From the cell containing the given text, extract its center point as [X, Y] coordinate. 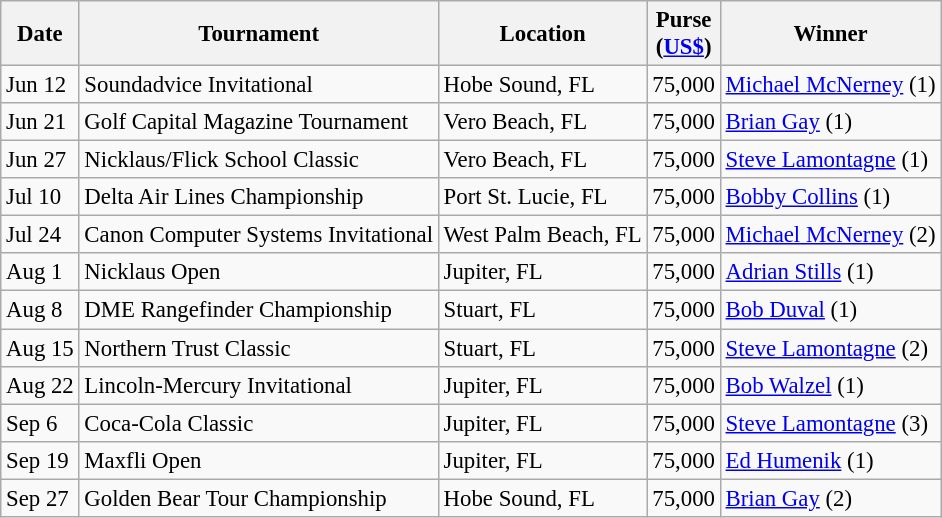
Aug 15 [40, 348]
Michael McNerney (2) [830, 235]
Maxfli Open [258, 460]
Location [542, 34]
Golf Capital Magazine Tournament [258, 122]
West Palm Beach, FL [542, 235]
Steve Lamontagne (3) [830, 423]
Coca-Cola Classic [258, 423]
Port St. Lucie, FL [542, 197]
Purse(US$) [684, 34]
Lincoln-Mercury Invitational [258, 385]
DME Rangefinder Championship [258, 310]
Sep 27 [40, 498]
Michael McNerney (1) [830, 85]
Canon Computer Systems Invitational [258, 235]
Tournament [258, 34]
Adrian Stills (1) [830, 273]
Nicklaus Open [258, 273]
Steve Lamontagne (1) [830, 160]
Delta Air Lines Championship [258, 197]
Jun 12 [40, 85]
Northern Trust Classic [258, 348]
Sep 19 [40, 460]
Date [40, 34]
Steve Lamontagne (2) [830, 348]
Jul 10 [40, 197]
Winner [830, 34]
Nicklaus/Flick School Classic [258, 160]
Brian Gay (1) [830, 122]
Jun 27 [40, 160]
Golden Bear Tour Championship [258, 498]
Bobby Collins (1) [830, 197]
Bob Walzel (1) [830, 385]
Aug 8 [40, 310]
Jun 21 [40, 122]
Aug 1 [40, 273]
Brian Gay (2) [830, 498]
Jul 24 [40, 235]
Ed Humenik (1) [830, 460]
Sep 6 [40, 423]
Bob Duval (1) [830, 310]
Aug 22 [40, 385]
Soundadvice Invitational [258, 85]
